Search for the cell housing the specified text and yield its (x, y) center coordinate. 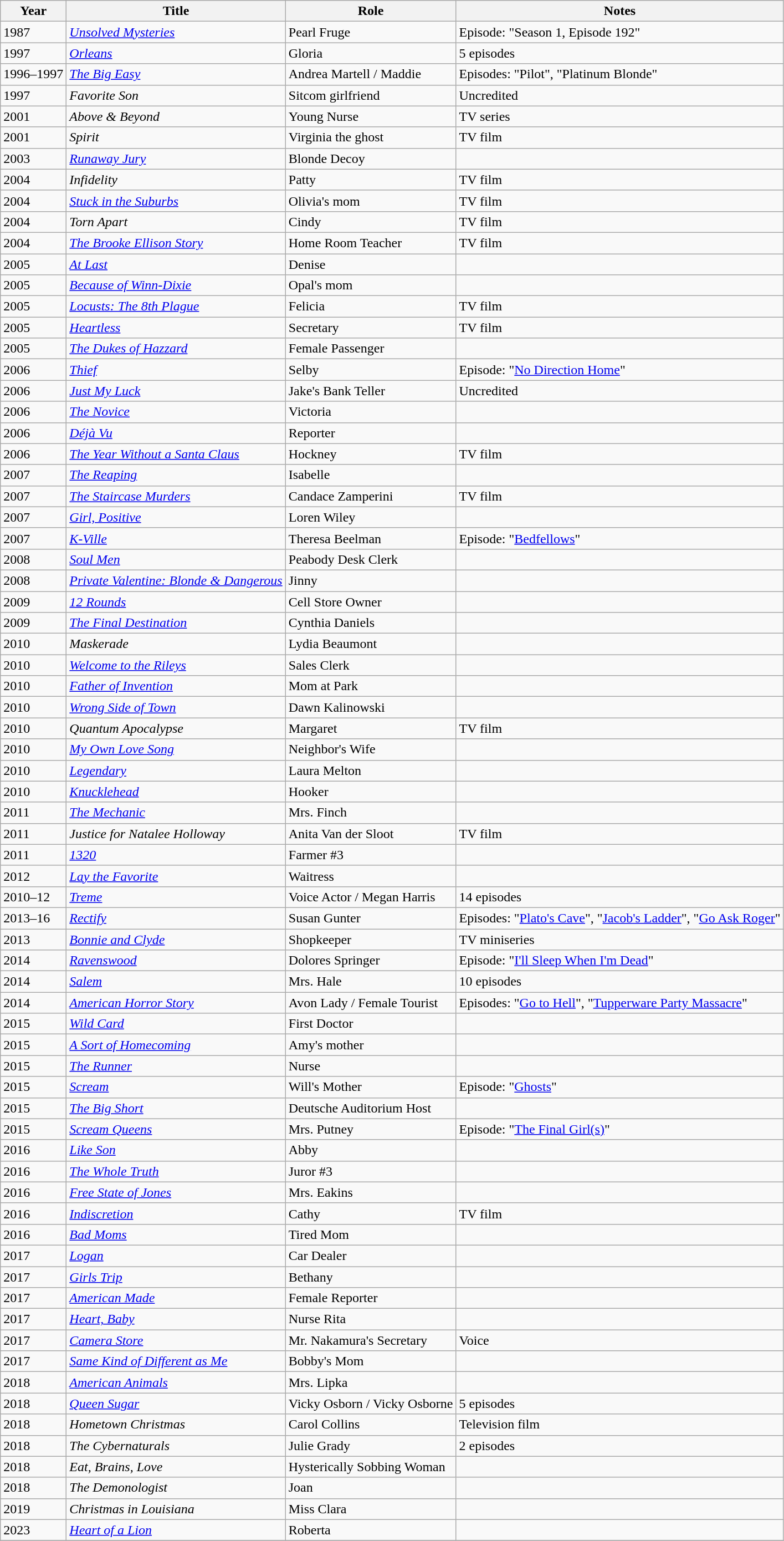
Year (33, 11)
K-Ville (176, 538)
Young Nurse (371, 116)
Episode: "Season 1, Episode 192" (619, 32)
Hockney (371, 454)
14 episodes (619, 897)
Episodes: "Go to Hell", "Tupperware Party Massacre" (619, 1003)
Mr. Nakamura's Secretary (371, 1340)
The Reaping (176, 475)
Anita Van der Sloot (371, 834)
Mrs. Finch (371, 813)
Isabelle (371, 475)
Opal's mom (371, 285)
Sales Clerk (371, 665)
Candace Zamperini (371, 496)
Andrea Martell / Maddie (371, 74)
Above & Beyond (176, 116)
American Horror Story (176, 1003)
Father of Invention (176, 686)
Carol Collins (371, 1425)
1996–1997 (33, 74)
The Staircase Murders (176, 496)
Cindy (371, 222)
Heart, Baby (176, 1319)
The Big Short (176, 1108)
Quantum Apocalypse (176, 728)
Just My Luck (176, 391)
Peabody Desk Clerk (371, 559)
The Novice (176, 412)
Title (176, 11)
The Runner (176, 1066)
Notes (619, 11)
Maskerade (176, 644)
Episode: "Ghosts" (619, 1087)
A Sort of Homecoming (176, 1045)
Scream (176, 1087)
American Animals (176, 1382)
Nurse (371, 1066)
Private Valentine: Blonde & Dangerous (176, 580)
Eat, Brains, Love (176, 1467)
Will's Mother (371, 1087)
TV miniseries (619, 940)
Girls Trip (176, 1277)
Wrong Side of Town (176, 707)
Stuck in the Suburbs (176, 201)
Nurse Rita (371, 1319)
Olivia's mom (371, 201)
Bonnie and Clyde (176, 940)
Julie Grady (371, 1446)
Queen Sugar (176, 1404)
Cynthia Daniels (371, 623)
American Made (176, 1298)
Hysterically Sobbing Woman (371, 1467)
Virginia the ghost (371, 137)
Lay the Favorite (176, 876)
Indiscretion (176, 1213)
Television film (619, 1425)
The Demonologist (176, 1488)
First Doctor (371, 1024)
Shopkeeper (371, 940)
Knucklehead (176, 792)
Infidelity (176, 180)
Welcome to the Rileys (176, 665)
The Mechanic (176, 813)
2010–12 (33, 897)
Juror #3 (371, 1171)
Voice (619, 1340)
Waitress (371, 876)
Cell Store Owner (371, 601)
Deutsche Auditorium Host (371, 1108)
Runaway Jury (176, 159)
Neighbor's Wife (371, 749)
Treme (176, 897)
Episodes: "Plato's Cave", "Jacob's Ladder", "Go Ask Roger" (619, 918)
Legendary (176, 770)
Secretary (371, 328)
Lydia Beaumont (371, 644)
Free State of Jones (176, 1192)
Thief (176, 370)
Hometown Christmas (176, 1425)
Avon Lady / Female Tourist (371, 1003)
My Own Love Song (176, 749)
Hooker (371, 792)
Favorite Son (176, 95)
Girl, Positive (176, 517)
Reporter (371, 433)
The Year Without a Santa Claus (176, 454)
Christmas in Louisiana (176, 1509)
Selby (371, 370)
2012 (33, 876)
Mrs. Putney (371, 1129)
Jinny (371, 580)
Mrs. Lipka (371, 1382)
Episodes: "Pilot", "Platinum Blonde" (619, 74)
Spirit (176, 137)
Tired Mom (371, 1234)
The Final Destination (176, 623)
Episode: "No Direction Home" (619, 370)
Patty (371, 180)
Vicky Osborn / Vicky Osborne (371, 1404)
Felicia (371, 307)
The Cybernaturals (176, 1446)
Loren Wiley (371, 517)
2 episodes (619, 1446)
Because of Winn-Dixie (176, 285)
Logan (176, 1256)
Scream Queens (176, 1129)
Mrs. Hale (371, 982)
At Last (176, 264)
Gloria (371, 53)
Camera Store (176, 1340)
Soul Men (176, 559)
Like Son (176, 1150)
The Dukes of Hazzard (176, 349)
2019 (33, 1509)
Episode: "I'll Sleep When I'm Dead" (619, 961)
Jake's Bank Teller (371, 391)
Déjà Vu (176, 433)
Amy's mother (371, 1045)
The Whole Truth (176, 1171)
Torn Apart (176, 222)
Mom at Park (371, 686)
Wild Card (176, 1024)
Home Room Teacher (371, 243)
Heart of a Lion (176, 1530)
Car Dealer (371, 1256)
Dawn Kalinowski (371, 707)
Victoria (371, 412)
Cathy (371, 1213)
Voice Actor / Megan Harris (371, 897)
Ravenswood (176, 961)
Same Kind of Different as Me (176, 1361)
Episode: "The Final Girl(s)" (619, 1129)
Denise (371, 264)
Heartless (176, 328)
TV series (619, 116)
Bad Moms (176, 1234)
Sitcom girlfriend (371, 95)
2013–16 (33, 918)
Mrs. Eakins (371, 1192)
Female Reporter (371, 1298)
10 episodes (619, 982)
1320 (176, 855)
Orleans (176, 53)
12 Rounds (176, 601)
Episode: "Bedfellows" (619, 538)
Justice for Natalee Holloway (176, 834)
Joan (371, 1488)
Farmer #3 (371, 855)
2023 (33, 1530)
The Big Easy (176, 74)
2013 (33, 940)
Locusts: The 8th Plague (176, 307)
Theresa Beelman (371, 538)
The Brooke Ellison Story (176, 243)
Dolores Springer (371, 961)
Female Passenger (371, 349)
Susan Gunter (371, 918)
Miss Clara (371, 1509)
1987 (33, 32)
2003 (33, 159)
Salem (176, 982)
Rectify (176, 918)
Laura Melton (371, 770)
Pearl Fruge (371, 32)
Roberta (371, 1530)
Abby (371, 1150)
Bobby's Mom (371, 1361)
Role (371, 11)
Bethany (371, 1277)
Blonde Decoy (371, 159)
Margaret (371, 728)
Unsolved Mysteries (176, 32)
